Search for the cell housing the specified text and yield its [x, y] center coordinate. 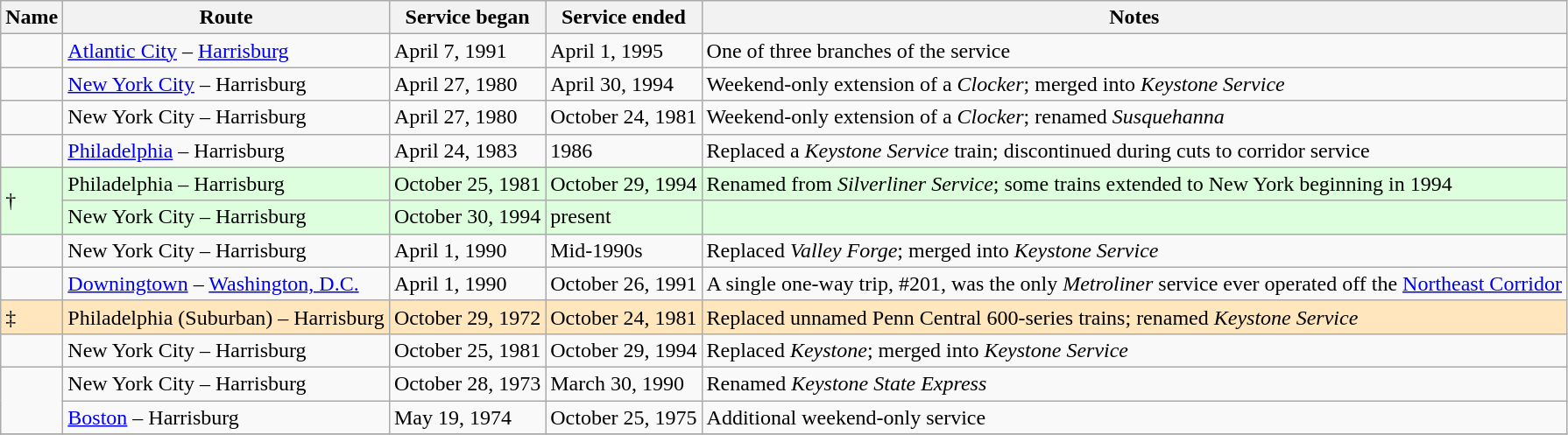
A single one-way trip, #201, was the only Metroliner service ever operated off the Northeast Corridor [1134, 284]
Notes [1134, 18]
Weekend-only extension of a Clocker; merged into Keystone Service [1134, 84]
Mid-1990s [624, 250]
Additional weekend-only service [1134, 417]
Renamed Keystone State Express [1134, 383]
October 25, 1975 [624, 417]
Atlantic City – Harrisburg [226, 51]
Weekend-only extension of a Clocker; renamed Susquehanna [1134, 117]
Name [32, 18]
April 24, 1983 [467, 151]
October 28, 1973 [467, 383]
Replaced a Keystone Service train; discontinued during cuts to corridor service [1134, 151]
One of three branches of the service [1134, 51]
Service ended [624, 18]
‡ [32, 317]
Philadelphia (Suburban) – Harrisburg [226, 317]
Renamed from Silverliner Service; some trains extended to New York beginning in 1994 [1134, 184]
1986 [624, 151]
† [32, 200]
Service began [467, 18]
Boston – Harrisburg [226, 417]
May 19, 1974 [467, 417]
present [624, 217]
Replaced Valley Forge; merged into Keystone Service [1134, 250]
April 1, 1995 [624, 51]
March 30, 1990 [624, 383]
April 7, 1991 [467, 51]
April 30, 1994 [624, 84]
Replaced unnamed Penn Central 600-series trains; renamed Keystone Service [1134, 317]
October 29, 1972 [467, 317]
October 30, 1994 [467, 217]
October 26, 1991 [624, 284]
Replaced Keystone; merged into Keystone Service [1134, 350]
Route [226, 18]
Downingtown – Washington, D.C. [226, 284]
